Provide the [X, Y] coordinate of the cell's center where the given text is located.  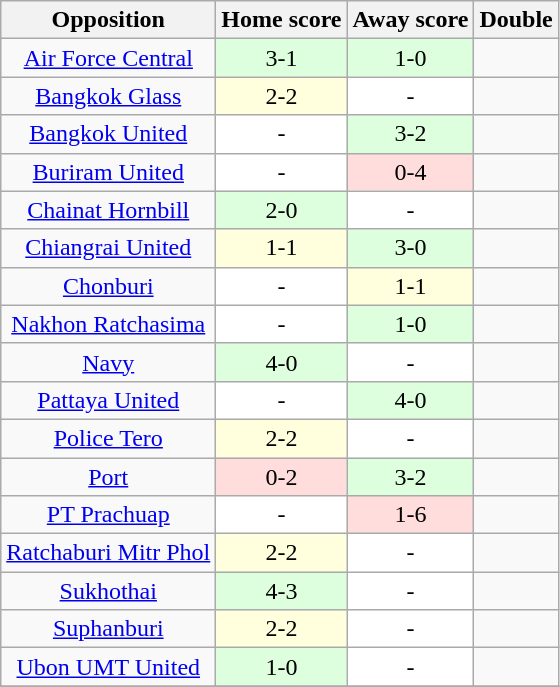
Double [516, 20]
Police Tero [108, 438]
Chainat Hornbill [108, 210]
Opposition [108, 20]
Bangkok Glass [108, 96]
Buriram United [108, 172]
1-6 [410, 515]
0-2 [282, 477]
Port [108, 477]
PT Prachuap [108, 515]
3-0 [410, 248]
0-4 [410, 172]
Air Force Central [108, 58]
Away score [410, 20]
Bangkok United [108, 134]
Suphanburi [108, 629]
Nakhon Ratchasima [108, 324]
Pattaya United [108, 400]
2-0 [282, 210]
Ubon UMT United [108, 667]
Navy [108, 362]
Home score [282, 20]
3-1 [282, 58]
Ratchaburi Mitr Phol [108, 553]
Chonburi [108, 286]
4-3 [282, 591]
Chiangrai United [108, 248]
Sukhothai [108, 591]
